Determine the (x, y) coordinate at the center of the cell enclosing the given text.  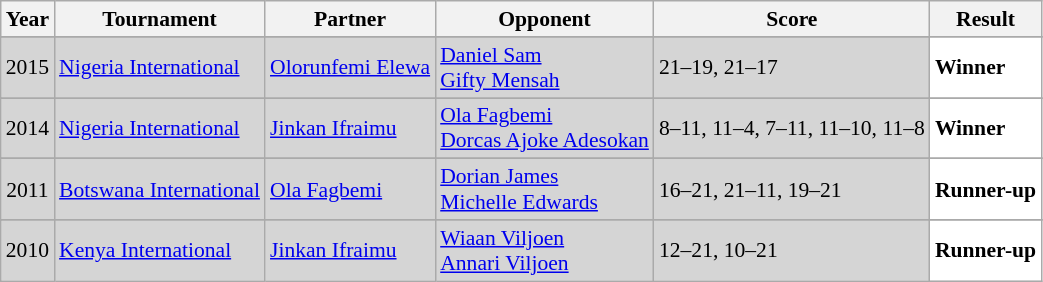
Wiaan Viljoen Annari Viljoen (544, 250)
Score (792, 19)
Botswana International (160, 190)
16–21, 21–11, 19–21 (792, 190)
Partner (350, 19)
Dorian James Michelle Edwards (544, 190)
Result (986, 19)
Opponent (544, 19)
2014 (28, 128)
Ola Fagbemi (350, 190)
8–11, 11–4, 7–11, 11–10, 11–8 (792, 128)
Ola Fagbemi Dorcas Ajoke Adesokan (544, 128)
Tournament (160, 19)
12–21, 10–21 (792, 250)
2010 (28, 250)
Daniel Sam Gifty Mensah (544, 68)
Year (28, 19)
21–19, 21–17 (792, 68)
2015 (28, 68)
2011 (28, 190)
Olorunfemi Elewa (350, 68)
Kenya International (160, 250)
